From the cell containing the given text, extract its center point as [X, Y] coordinate. 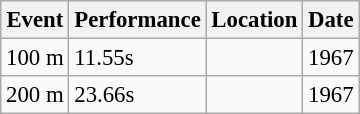
Performance [138, 20]
100 m [35, 58]
11.55s [138, 58]
Event [35, 20]
Location [254, 20]
200 m [35, 95]
Date [331, 20]
23.66s [138, 95]
